For the text-containing cell, return its midpoint in (x, y) coordinate format. 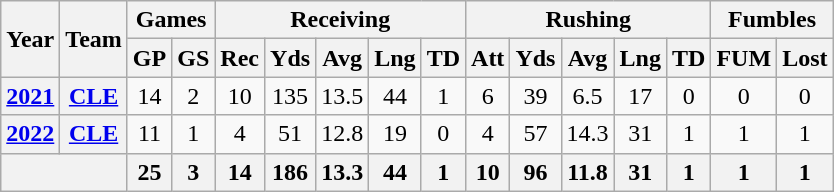
Team (94, 39)
Rushing (588, 20)
25 (149, 172)
2 (194, 96)
11 (149, 134)
Fumbles (772, 20)
2022 (30, 134)
Games (170, 20)
51 (290, 134)
Lost (805, 58)
2021 (30, 96)
57 (536, 134)
135 (290, 96)
12.8 (342, 134)
Att (488, 58)
13.5 (342, 96)
11.8 (588, 172)
GP (149, 58)
3 (194, 172)
14.3 (588, 134)
19 (395, 134)
GS (194, 58)
Rec (240, 58)
Receiving (340, 20)
FUM (744, 58)
6 (488, 96)
186 (290, 172)
96 (536, 172)
Year (30, 39)
17 (640, 96)
13.3 (342, 172)
6.5 (588, 96)
39 (536, 96)
